Scan for the cell matching the given text and deliver its [x, y] coordinate at center. 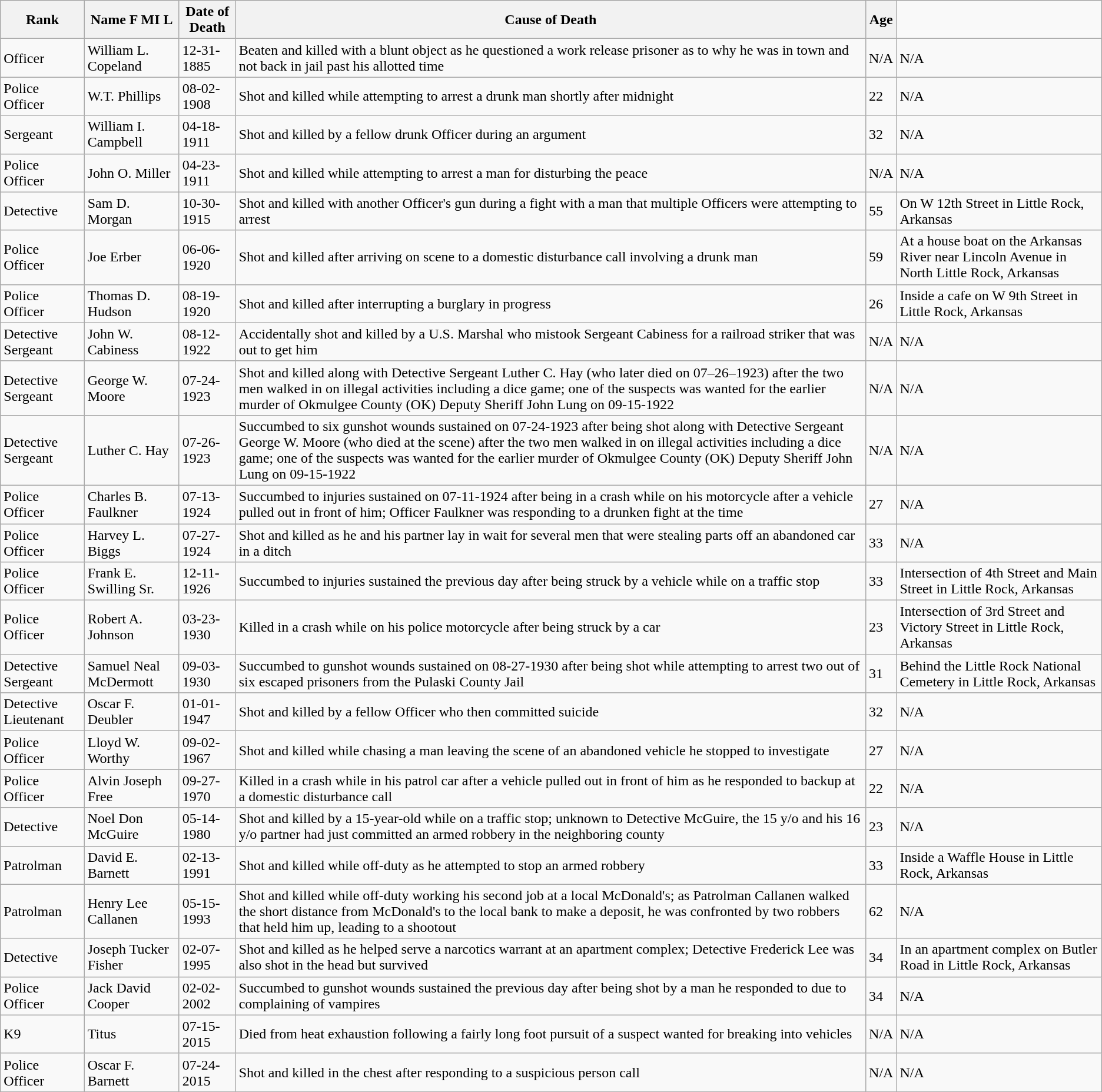
Behind the Little Rock National Cemetery in Little Rock, Arkansas [999, 673]
Luther C. Hay [132, 450]
55 [881, 211]
John O. Miller [132, 173]
George W. Moore [132, 388]
Joseph Tucker Fisher [132, 957]
05-14-1980 [207, 827]
William L. Copeland [132, 58]
04-23-1911 [207, 173]
07-24-2015 [207, 1073]
At a house boat on the Arkansas River near Lincoln Avenue in North Little Rock, Arkansas [999, 257]
08-12-1922 [207, 341]
Inside a Waffle House in Little Rock, Arkansas [999, 865]
Cause of Death [550, 20]
03-23-1930 [207, 628]
Shot and killed as he and his partner lay in wait for several men that were stealing parts off an abandoned car in a ditch [550, 543]
Shot and killed while attempting to arrest a man for disturbing the peace [550, 173]
Frank E. Swilling Sr. [132, 582]
09-27-1970 [207, 789]
Shot and killed with another Officer's gun during a fight with a man that multiple Officers were attempting to arrest [550, 211]
David E. Barnett [132, 865]
07-15-2015 [207, 1034]
05-15-1993 [207, 911]
Oscar F. Barnett [132, 1073]
Shot and killed while off-duty as he attempted to stop an armed robbery [550, 865]
02-02-2002 [207, 996]
Intersection of 4th Street and Main Street in Little Rock, Arkansas [999, 582]
06-06-1920 [207, 257]
Inside a cafe on W 9th Street in Little Rock, Arkansas [999, 304]
07-27-1924 [207, 543]
Titus [132, 1034]
12-11-1926 [207, 582]
Sergeant [42, 134]
08-02-1908 [207, 97]
26 [881, 304]
08-19-1920 [207, 304]
Shot and killed by a fellow drunk Officer during an argument [550, 134]
Harvey L. Biggs [132, 543]
02-13-1991 [207, 865]
Noel Don McGuire [132, 827]
Accidentally shot and killed by a U.S. Marshal who mistook Sergeant Cabiness for a railroad striker that was out to get him [550, 341]
10-30-1915 [207, 211]
02-07-1995 [207, 957]
Shot and killed while chasing a man leaving the scene of an abandoned vehicle he stopped to investigate [550, 750]
Shot and killed after interrupting a burglary in progress [550, 304]
12-31-1885 [207, 58]
Killed in a crash while on his police motorcycle after being struck by a car [550, 628]
Shot and killed while attempting to arrest a drunk man shortly after midnight [550, 97]
Rank [42, 20]
Oscar F. Deubler [132, 712]
31 [881, 673]
09-02-1967 [207, 750]
Officer [42, 58]
In an apartment complex on Butler Road in Little Rock, Arkansas [999, 957]
Shot and killed after arriving on scene to a domestic disturbance call involving a drunk man [550, 257]
On W 12th Street in Little Rock, Arkansas [999, 211]
John W. Cabiness [132, 341]
Shot and killed as he helped serve a narcotics warrant at an apartment complex; Detective Frederick Lee was also shot in the head but survived [550, 957]
Intersection of 3rd Street and Victory Street in Little Rock, Arkansas [999, 628]
Shot and killed by a fellow Officer who then committed suicide [550, 712]
62 [881, 911]
59 [881, 257]
K9 [42, 1034]
Name F MI L [132, 20]
Killed in a crash while in his patrol car after a vehicle pulled out in front of him as he responded to backup at a domestic disturbance call [550, 789]
07-26-1923 [207, 450]
Date of Death [207, 20]
09-03-1930 [207, 673]
01-01-1947 [207, 712]
Beaten and killed with a blunt object as he questioned a work release prisoner as to why he was in town and not back in jail past his allotted time [550, 58]
Succumbed to injuries sustained the previous day after being struck by a vehicle while on a traffic stop [550, 582]
Charles B. Faulkner [132, 504]
Thomas D. Hudson [132, 304]
Lloyd W. Worthy [132, 750]
Succumbed to gunshot wounds sustained the previous day after being shot by a man he responded to due to complaining of vampires [550, 996]
Detective Lieutenant [42, 712]
Jack David Cooper [132, 996]
Age [881, 20]
Joe Erber [132, 257]
Samuel Neal McDermott [132, 673]
William I. Campbell [132, 134]
Shot and killed in the chest after responding to a suspicious person call [550, 1073]
Alvin Joseph Free [132, 789]
Sam D. Morgan [132, 211]
07-24-1923 [207, 388]
07-13-1924 [207, 504]
W.T. Phillips [132, 97]
04-18-1911 [207, 134]
Robert A. Johnson [132, 628]
Died from heat exhaustion following a fairly long foot pursuit of a suspect wanted for breaking into vehicles [550, 1034]
Henry Lee Callanen [132, 911]
